Scan for the cell matching the given text and deliver its [x, y] coordinate at center. 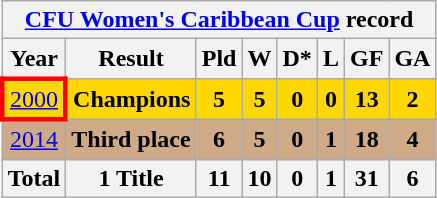
2014 [34, 139]
1 Title [131, 178]
CFU Women's Caribbean Cup record [219, 20]
Total [34, 178]
D* [297, 59]
GA [412, 59]
Third place [131, 139]
31 [366, 178]
2000 [34, 98]
Pld [219, 59]
2 [412, 98]
13 [366, 98]
W [260, 59]
Year [34, 59]
10 [260, 178]
11 [219, 178]
Result [131, 59]
Champions [131, 98]
GF [366, 59]
4 [412, 139]
L [330, 59]
18 [366, 139]
